Return [x, y] of the center of cell containing provided text 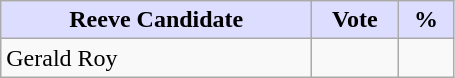
Vote [355, 20]
Reeve Candidate [156, 20]
Gerald Roy [156, 58]
% [426, 20]
